For the text-containing cell, return its midpoint in (x, y) coordinate format. 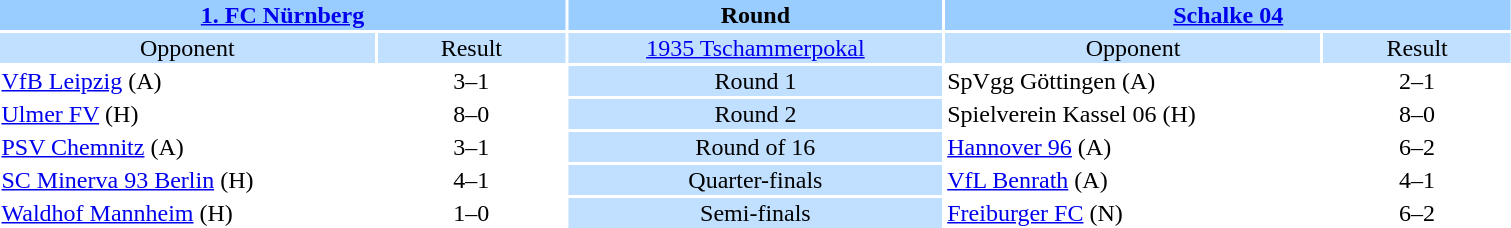
2–1 (1416, 81)
SC Minerva 93 Berlin (H) (188, 180)
Schalke 04 (1228, 15)
Freiburger FC (N) (1134, 213)
Hannover 96 (A) (1134, 147)
PSV Chemnitz (A) (188, 147)
Quarter-finals (756, 180)
VfL Benrath (A) (1134, 180)
SpVgg Göttingen (A) (1134, 81)
1. FC Nürnberg (282, 15)
Ulmer FV (H) (188, 114)
1–0 (472, 213)
Round (756, 15)
Round 2 (756, 114)
Round 1 (756, 81)
1935 Tschammerpokal (756, 48)
Waldhof Mannheim (H) (188, 213)
Spielverein Kassel 06 (H) (1134, 114)
VfB Leipzig (A) (188, 81)
Semi-finals (756, 213)
Round of 16 (756, 147)
